Output the [x, y] coordinate of the center of the cell containing the given text.  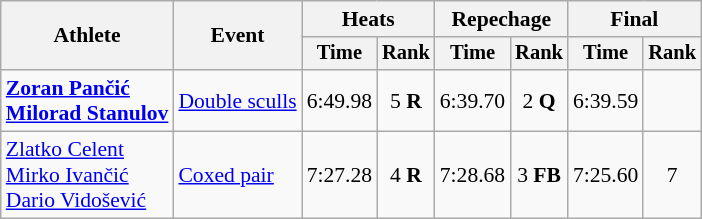
Event [237, 36]
7:27.28 [340, 176]
Repechage [502, 19]
3 FB [539, 176]
Final [634, 19]
2 Q [539, 100]
6:49.98 [340, 100]
Zoran PančićMilorad Stanulov [88, 100]
Zlatko CelentMirko IvančićDario Vidošević [88, 176]
Double sculls [237, 100]
7:25.60 [606, 176]
6:39.70 [472, 100]
Heats [368, 19]
6:39.59 [606, 100]
7:28.68 [472, 176]
4 R [406, 176]
7 [672, 176]
Athlete [88, 36]
5 R [406, 100]
Coxed pair [237, 176]
